Find where the given text appears and provide that cell's center as [X, Y] coordinate. 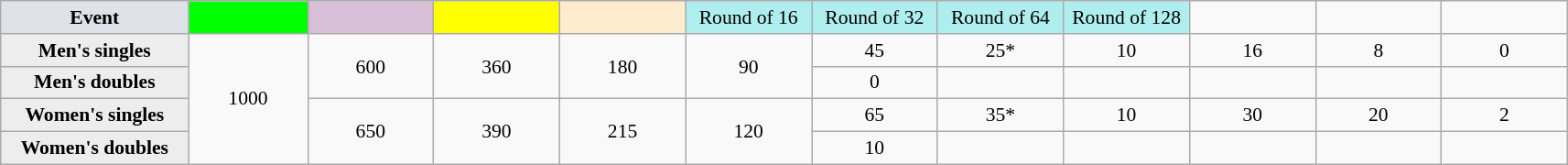
16 [1252, 50]
Round of 32 [874, 17]
600 [371, 66]
20 [1379, 115]
390 [497, 132]
25* [1000, 50]
8 [1379, 50]
65 [874, 115]
90 [749, 66]
215 [622, 132]
35* [1000, 115]
650 [371, 132]
30 [1252, 115]
360 [497, 66]
Women's singles [95, 115]
2 [1505, 115]
1000 [248, 99]
Men's doubles [95, 82]
180 [622, 66]
Round of 16 [749, 17]
Round of 64 [1000, 17]
Men's singles [95, 50]
45 [874, 50]
Event [95, 17]
120 [749, 132]
Round of 128 [1127, 17]
Women's doubles [95, 148]
